Pinpoint the cell where the given text exists, returning its [X, Y] midpoint coordinate. 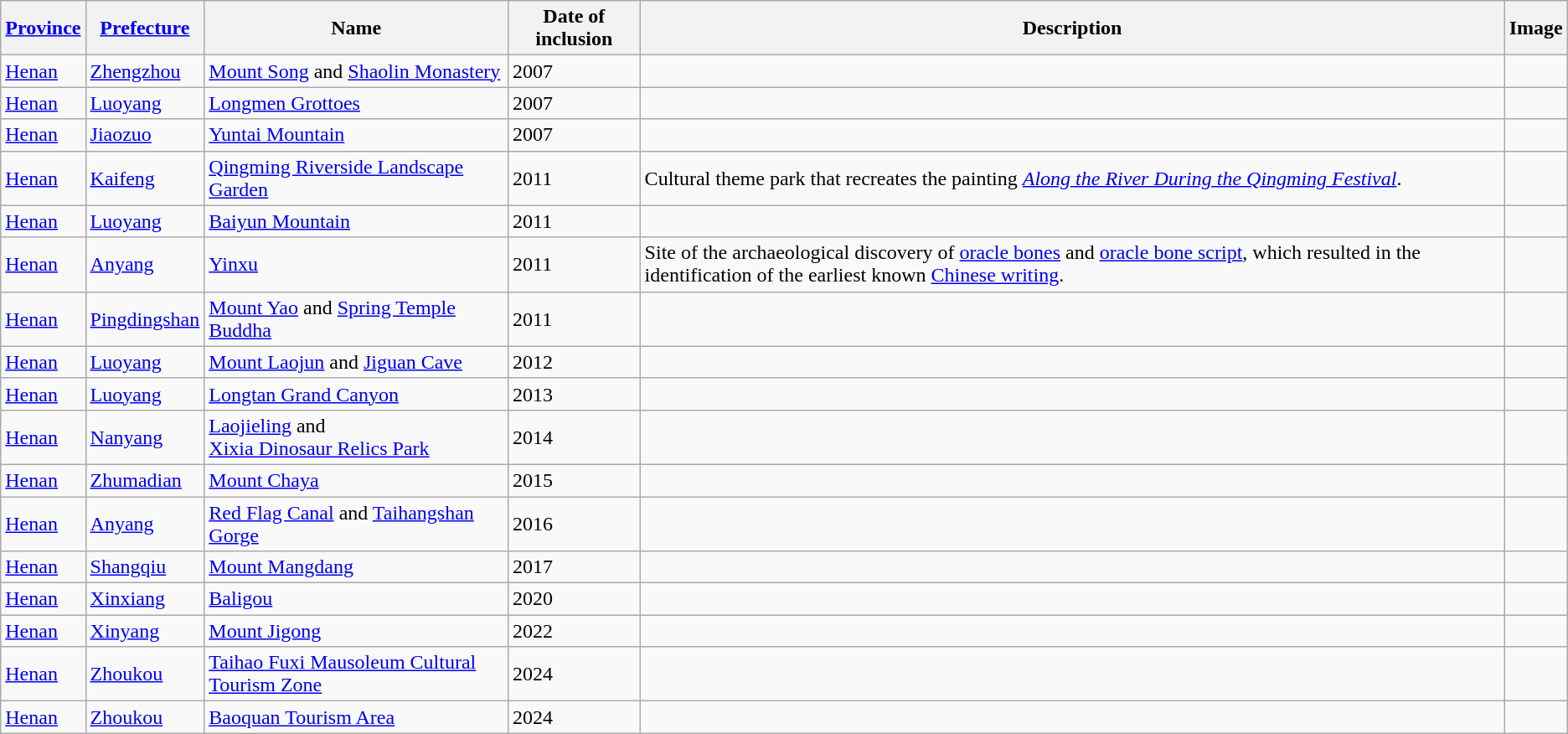
Mount Song and Shaolin Monastery [357, 71]
Xinxiang [145, 599]
Laojieling andXixia Dinosaur Relics Park [357, 437]
Pingdingshan [145, 318]
Jiaozuo [145, 135]
2017 [574, 567]
Baligou [357, 599]
Shangqiu [145, 567]
Red Flag Canal and Taihangshan Gorge [357, 523]
Cultural theme park that recreates the painting Along the River During the Qingming Festival. [1072, 178]
Yinxu [357, 265]
Mount Yao and Spring Temple Buddha [357, 318]
Yuntai Mountain [357, 135]
Nanyang [145, 437]
Longmen Grottoes [357, 103]
Image [1536, 28]
2020 [574, 599]
Longtan Grand Canyon [357, 394]
Name [357, 28]
Mount Chaya [357, 480]
Baoquan Tourism Area [357, 717]
Baiyun Mountain [357, 221]
2012 [574, 362]
Date of inclusion [574, 28]
Mount Jigong [357, 631]
2013 [574, 394]
Mount Laojun and Jiguan Cave [357, 362]
2015 [574, 480]
Description [1072, 28]
2014 [574, 437]
Zhumadian [145, 480]
Qingming Riverside Landscape Garden [357, 178]
Prefecture [145, 28]
Kaifeng [145, 178]
Mount Mangdang [357, 567]
2022 [574, 631]
Province [44, 28]
2016 [574, 523]
Xinyang [145, 631]
Taihao Fuxi Mausoleum Cultural Tourism Zone [357, 674]
Zhengzhou [145, 71]
